Identify which cell holds the provided text, then report its [x, y] central coordinate. 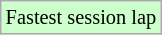
Fastest session lap [81, 17]
